Find where the given text appears and provide that cell's center as [x, y] coordinate. 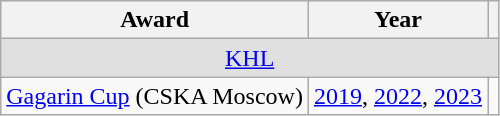
Award [155, 20]
Gagarin Cup (CSKA Moscow) [155, 96]
KHL [250, 58]
2019, 2022, 2023 [398, 96]
Year [398, 20]
